Provide the (x, y) coordinate of the cell's center where the given text is located.  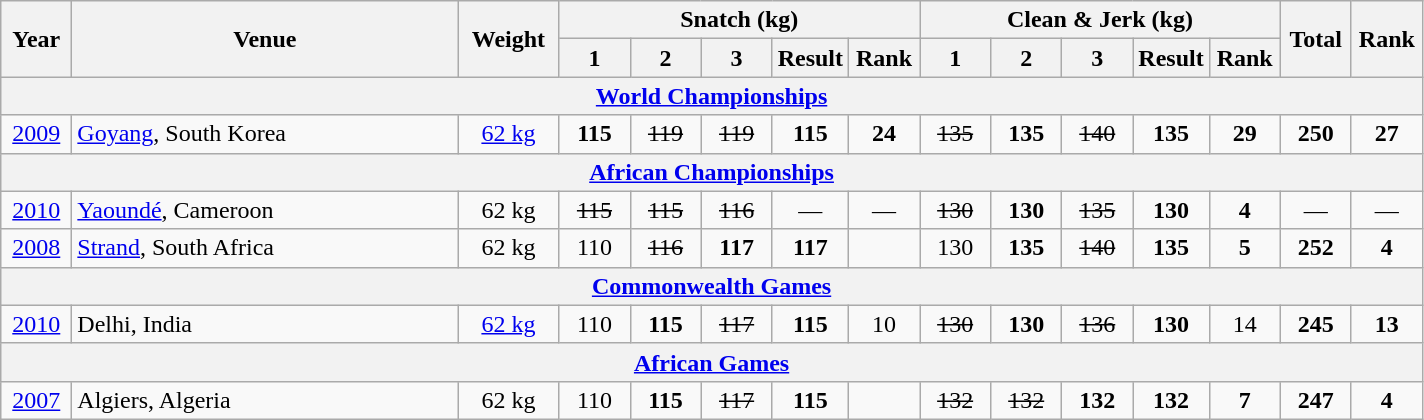
Venue (265, 39)
250 (1316, 134)
2007 (36, 400)
Commonwealth Games (712, 286)
10 (884, 324)
Goyang, South Korea (265, 134)
African Championships (712, 172)
7 (1244, 400)
27 (1386, 134)
13 (1386, 324)
African Games (712, 362)
2009 (36, 134)
Delhi, India (265, 324)
Clean & Jerk (kg) (1100, 20)
247 (1316, 400)
29 (1244, 134)
Strand, South Africa (265, 248)
Algiers, Algeria (265, 400)
Yaoundé, Cameroon (265, 210)
Year (36, 39)
2008 (36, 248)
252 (1316, 248)
24 (884, 134)
World Championships (712, 96)
5 (1244, 248)
245 (1316, 324)
136 (1098, 324)
14 (1244, 324)
Snatch (kg) (740, 20)
Weight (508, 39)
Total (1316, 39)
